Search for the cell housing the specified text and yield its (x, y) center coordinate. 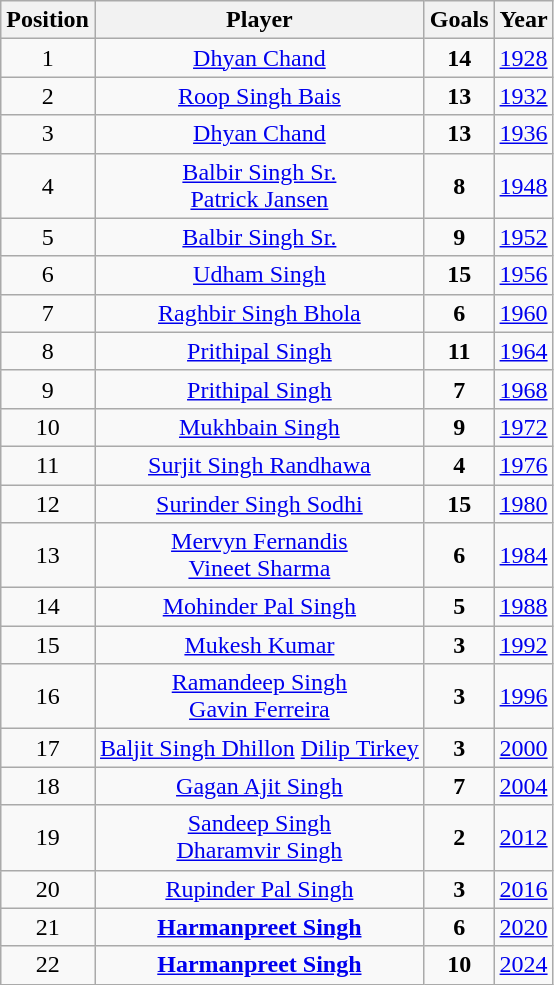
1984 (524, 556)
Raghbir Singh Bhola (259, 313)
1996 (524, 696)
19 (48, 838)
Surinder Singh Sodhi (259, 503)
Balbir Singh Sr. Patrick Jansen (259, 186)
Surjit Singh Randhawa (259, 465)
Roop Singh Bais (259, 96)
Mohinder Pal Singh (259, 607)
1 (48, 58)
1964 (524, 351)
2020 (524, 927)
20 (48, 889)
18 (48, 786)
1928 (524, 58)
Mukesh Kumar (259, 645)
Ramandeep Singh Gavin Ferreira (259, 696)
17 (48, 748)
Year (524, 20)
1980 (524, 503)
Mervyn Fernandis Vineet Sharma (259, 556)
1948 (524, 186)
Baljit Singh Dhillon Dilip Tirkey (259, 748)
21 (48, 927)
Goals (459, 20)
1992 (524, 645)
1988 (524, 607)
1932 (524, 96)
Mukhbain Singh (259, 427)
2024 (524, 965)
2000 (524, 748)
1976 (524, 465)
2012 (524, 838)
1956 (524, 275)
Balbir Singh Sr. (259, 237)
Rupinder Pal Singh (259, 889)
1972 (524, 427)
22 (48, 965)
Player (259, 20)
1936 (524, 134)
1968 (524, 389)
1960 (524, 313)
Gagan Ajit Singh (259, 786)
Udham Singh (259, 275)
1952 (524, 237)
Position (48, 20)
2016 (524, 889)
12 (48, 503)
Sandeep Singh Dharamvir Singh (259, 838)
16 (48, 696)
2004 (524, 786)
